For the text-containing cell, return its midpoint in [X, Y] coordinate format. 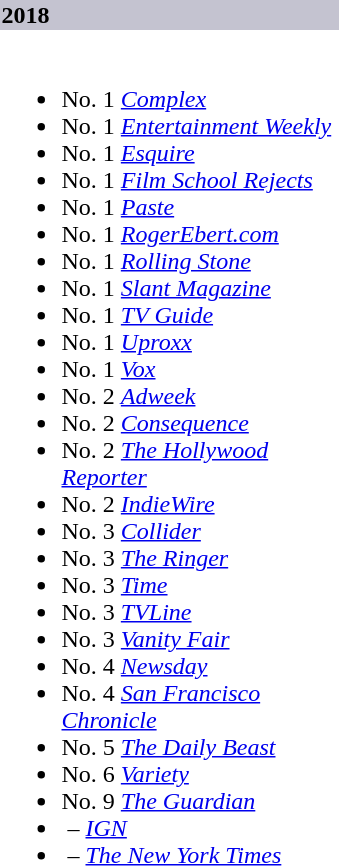
2018 [170, 15]
